Search for the cell housing the specified text and yield its (X, Y) center coordinate. 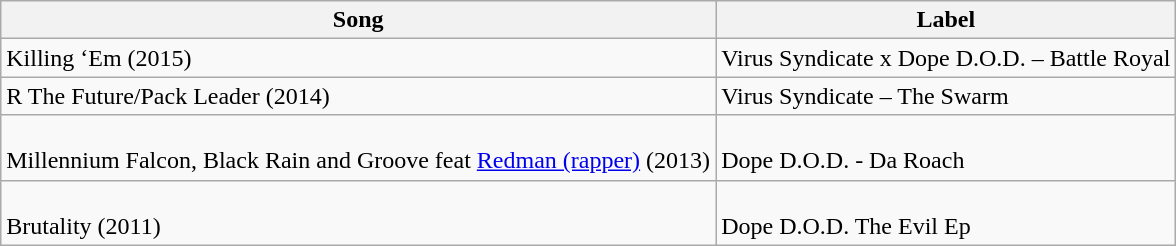
Label (946, 20)
Millennium Falcon, Black Rain and Groove feat Redman (rapper) (2013) (358, 148)
R The Future/Pack Leader (2014) (358, 96)
Dope D.O.D. The Evil Ep (946, 212)
Brutality (2011) (358, 212)
Song (358, 20)
Virus Syndicate x Dope D.O.D. – Battle Royal (946, 58)
Dope D.O.D. - Da Roach (946, 148)
Virus Syndicate – The Swarm (946, 96)
Killing ‘Em (2015) (358, 58)
